Pinpoint the cell where the given text exists, returning its (X, Y) midpoint coordinate. 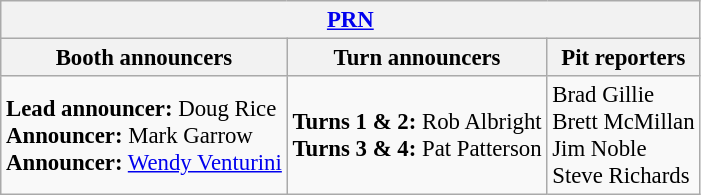
PRN (350, 20)
Brad GillieBrett McMillanJim NobleSteve Richards (624, 136)
Lead announcer: Doug RiceAnnouncer: Mark GarrowAnnouncer: Wendy Venturini (144, 136)
Turns 1 & 2: Rob AlbrightTurns 3 & 4: Pat Patterson (417, 136)
Pit reporters (624, 58)
Booth announcers (144, 58)
Turn announcers (417, 58)
